Return (x, y) of the center of cell containing provided text 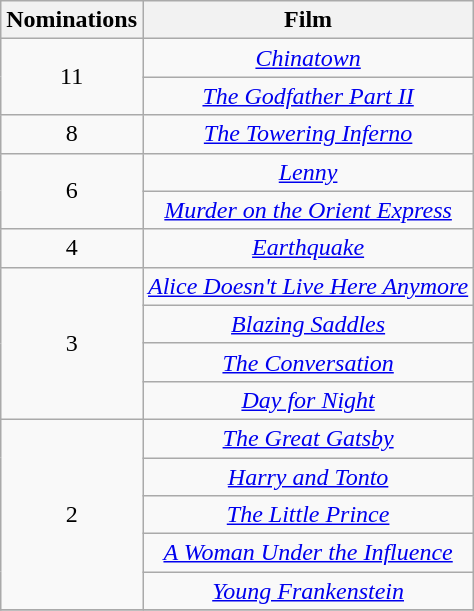
Blazing Saddles (308, 324)
6 (72, 191)
The Little Prince (308, 515)
Nominations (72, 20)
The Godfather Part II (308, 96)
Chinatown (308, 58)
3 (72, 343)
A Woman Under the Influence (308, 553)
Harry and Tonto (308, 477)
11 (72, 77)
8 (72, 134)
The Conversation (308, 362)
Young Frankenstein (308, 591)
Earthquake (308, 248)
The Great Gatsby (308, 438)
The Towering Inferno (308, 134)
Day for Night (308, 400)
4 (72, 248)
Film (308, 20)
2 (72, 514)
Alice Doesn't Live Here Anymore (308, 286)
Lenny (308, 172)
Murder on the Orient Express (308, 210)
